Extract the [x, y] coordinate from the center of the cell holding the provided text.  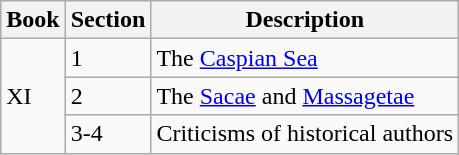
Section [108, 20]
2 [108, 96]
Book [33, 20]
The Caspian Sea [305, 58]
Criticisms of historical authors [305, 134]
XI [33, 96]
The Sacae and Massagetae [305, 96]
Description [305, 20]
3-4 [108, 134]
1 [108, 58]
